Search for the cell housing the specified text and yield its (X, Y) center coordinate. 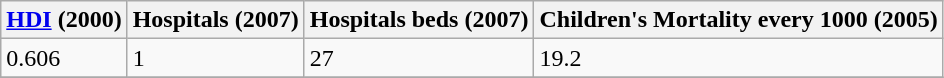
0.606 (64, 58)
Children's Mortality every 1000 (2005) (738, 20)
Hospitals beds (2007) (419, 20)
19.2 (738, 58)
Hospitals (2007) (216, 20)
HDI (2000) (64, 20)
1 (216, 58)
27 (419, 58)
